Scan for the cell matching the given text and deliver its (X, Y) coordinate at center. 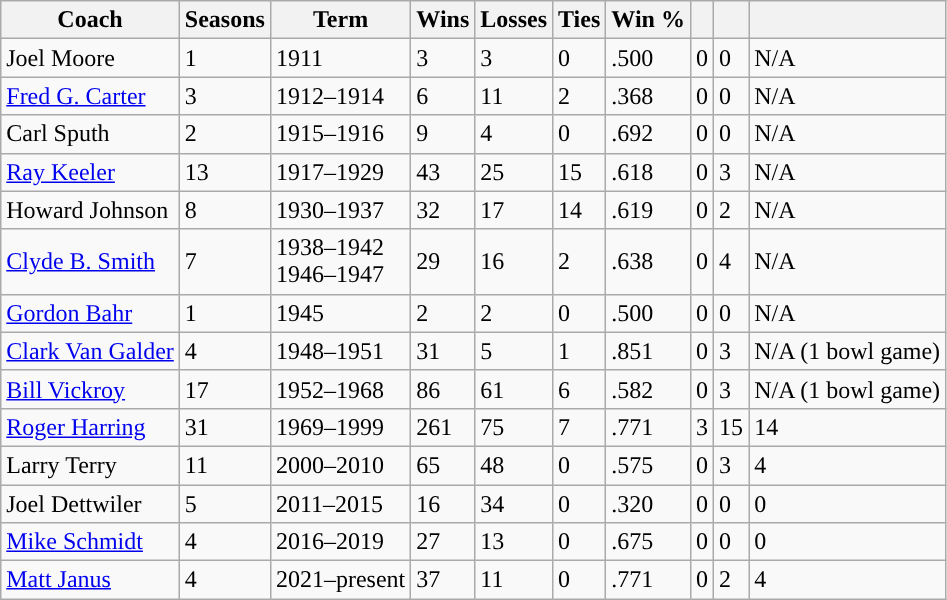
Bill Vickroy (90, 389)
.618 (648, 172)
Clyde B. Smith (90, 262)
1969–1999 (340, 427)
.619 (648, 210)
Roger Harring (90, 427)
75 (514, 427)
29 (443, 262)
61 (514, 389)
1945 (340, 313)
1948–1951 (340, 351)
Joel Dettwiler (90, 503)
Wins (443, 20)
Carl Sputh (90, 134)
Ties (580, 20)
48 (514, 465)
Term (340, 20)
1952–1968 (340, 389)
1917–1929 (340, 172)
37 (443, 580)
Losses (514, 20)
.320 (648, 503)
.575 (648, 465)
.692 (648, 134)
Coach (90, 20)
27 (443, 542)
2000–2010 (340, 465)
1915–1916 (340, 134)
.638 (648, 262)
1912–1914 (340, 96)
25 (514, 172)
Howard Johnson (90, 210)
32 (443, 210)
8 (224, 210)
Win % (648, 20)
1911 (340, 58)
261 (443, 427)
2011–2015 (340, 503)
Clark Van Galder (90, 351)
Mike Schmidt (90, 542)
9 (443, 134)
86 (443, 389)
Gordon Bahr (90, 313)
.851 (648, 351)
1930–1937 (340, 210)
43 (443, 172)
2021–present (340, 580)
.368 (648, 96)
Fred G. Carter (90, 96)
Joel Moore (90, 58)
Matt Janus (90, 580)
.675 (648, 542)
1938–19421946–1947 (340, 262)
2016–2019 (340, 542)
Seasons (224, 20)
65 (443, 465)
Larry Terry (90, 465)
Ray Keeler (90, 172)
34 (514, 503)
.582 (648, 389)
